Detect which cell encompasses the target text, then output its (x, y) center coordinate. 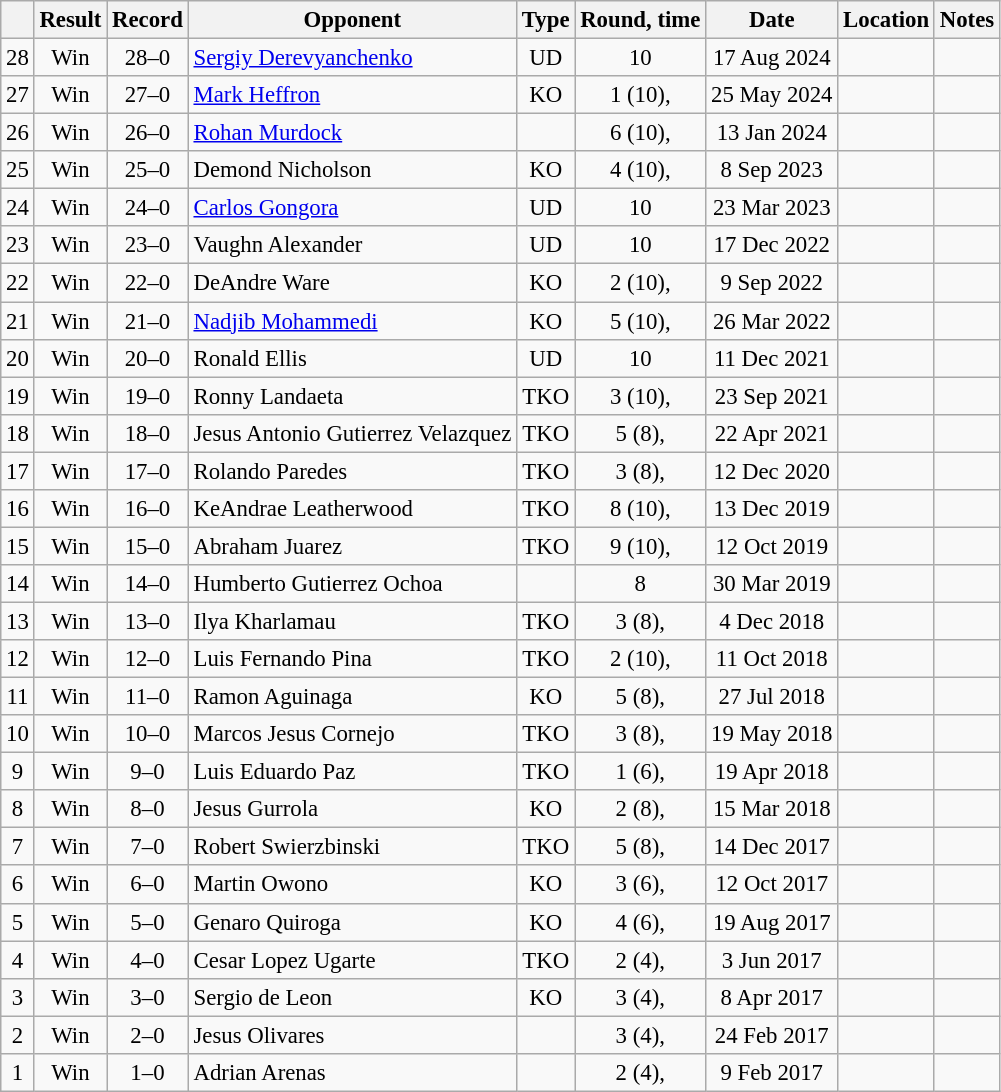
14–0 (148, 584)
6 (10), (640, 133)
6–0 (148, 885)
26–0 (148, 133)
Nadjib Mohammedi (352, 321)
Sergio de Leon (352, 997)
4–0 (148, 960)
9–0 (148, 772)
10–0 (148, 734)
9 Feb 2017 (772, 1073)
Humberto Gutierrez Ochoa (352, 584)
26 Mar 2022 (772, 321)
Demond Nicholson (352, 170)
Rolando Paredes (352, 471)
16–0 (148, 509)
28–0 (148, 58)
13–0 (148, 621)
3 (6), (640, 885)
13 Jan 2024 (772, 133)
Marcos Jesus Cornejo (352, 734)
Ramon Aguinaga (352, 697)
KeAndrae Leatherwood (352, 509)
24–0 (148, 208)
24 Feb 2017 (772, 1035)
Notes (966, 20)
14 (18, 584)
Adrian Arenas (352, 1073)
24 (18, 208)
DeAndre Ware (352, 283)
Ronald Ellis (352, 358)
9 Sep 2022 (772, 283)
7 (18, 847)
19 Apr 2018 (772, 772)
18–0 (148, 433)
22–0 (148, 283)
3 Jun 2017 (772, 960)
25–0 (148, 170)
1 (18, 1073)
7–0 (148, 847)
23–0 (148, 245)
14 Dec 2017 (772, 847)
1–0 (148, 1073)
28 (18, 58)
16 (18, 509)
8 Apr 2017 (772, 997)
8 Sep 2023 (772, 170)
3 (10), (640, 396)
15 (18, 546)
5–0 (148, 922)
11 (18, 697)
11 Dec 2021 (772, 358)
9 (18, 772)
19 May 2018 (772, 734)
3 (18, 997)
17 (18, 471)
4 (18, 960)
2 (8), (640, 809)
19 (18, 396)
1 (10), (640, 95)
17 Aug 2024 (772, 58)
19 Aug 2017 (772, 922)
23 Sep 2021 (772, 396)
3–0 (148, 997)
15–0 (148, 546)
Location (886, 20)
17 Dec 2022 (772, 245)
23 Mar 2023 (772, 208)
17–0 (148, 471)
12 Oct 2017 (772, 885)
Abraham Juarez (352, 546)
22 (18, 283)
Type (546, 20)
Round, time (640, 20)
11–0 (148, 697)
Opponent (352, 20)
Luis Fernando Pina (352, 659)
Carlos Gongora (352, 208)
Result (70, 20)
Sergiy Derevyanchenko (352, 58)
19–0 (148, 396)
25 May 2024 (772, 95)
Rohan Murdock (352, 133)
Date (772, 20)
27–0 (148, 95)
4 Dec 2018 (772, 621)
Genaro Quiroga (352, 922)
21–0 (148, 321)
5 (18, 922)
20–0 (148, 358)
30 Mar 2019 (772, 584)
21 (18, 321)
Record (148, 20)
27 (18, 95)
Martin Owono (352, 885)
Cesar Lopez Ugarte (352, 960)
27 Jul 2018 (772, 697)
Luis Eduardo Paz (352, 772)
13 (18, 621)
4 (10), (640, 170)
25 (18, 170)
12 Dec 2020 (772, 471)
1 (6), (640, 772)
18 (18, 433)
9 (10), (640, 546)
Ilya Kharlamau (352, 621)
15 Mar 2018 (772, 809)
23 (18, 245)
13 Dec 2019 (772, 509)
2–0 (148, 1035)
12–0 (148, 659)
8 (10), (640, 509)
26 (18, 133)
11 Oct 2018 (772, 659)
2 (18, 1035)
Jesus Antonio Gutierrez Velazquez (352, 433)
Robert Swierzbinski (352, 847)
20 (18, 358)
Vaughn Alexander (352, 245)
Jesus Olivares (352, 1035)
12 Oct 2019 (772, 546)
4 (6), (640, 922)
Mark Heffron (352, 95)
12 (18, 659)
6 (18, 885)
Ronny Landaeta (352, 396)
5 (10), (640, 321)
8–0 (148, 809)
Jesus Gurrola (352, 809)
22 Apr 2021 (772, 433)
